Determine the (X, Y) coordinate at the center of the cell enclosing the given text.  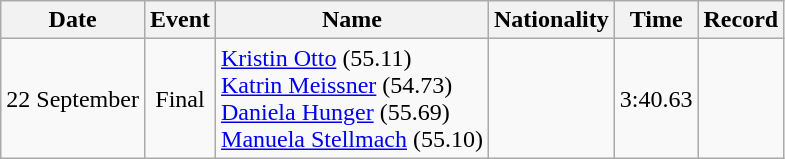
22 September (73, 98)
Nationality (552, 20)
Record (741, 20)
3:40.63 (656, 98)
Final (180, 98)
Name (352, 20)
Time (656, 20)
Date (73, 20)
Kristin Otto (55.11)Katrin Meissner (54.73)Daniela Hunger (55.69)Manuela Stellmach (55.10) (352, 98)
Event (180, 20)
